Search for the cell housing the specified text and yield its (x, y) center coordinate. 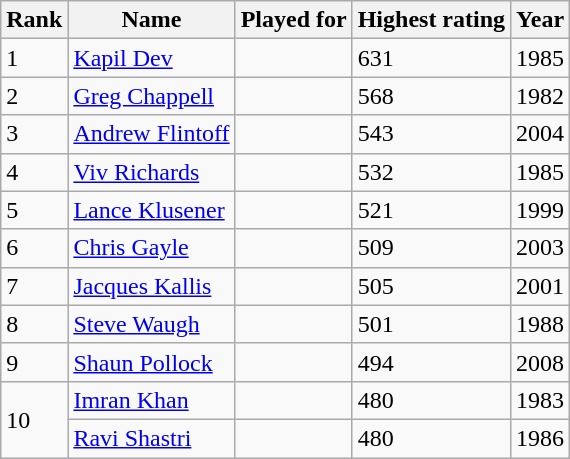
501 (431, 324)
Jacques Kallis (152, 286)
Greg Chappell (152, 96)
568 (431, 96)
1986 (540, 438)
4 (34, 172)
Name (152, 20)
Shaun Pollock (152, 362)
2001 (540, 286)
8 (34, 324)
9 (34, 362)
Imran Khan (152, 400)
2004 (540, 134)
1983 (540, 400)
Andrew Flintoff (152, 134)
505 (431, 286)
494 (431, 362)
521 (431, 210)
Kapil Dev (152, 58)
543 (431, 134)
Steve Waugh (152, 324)
2008 (540, 362)
7 (34, 286)
509 (431, 248)
1999 (540, 210)
2003 (540, 248)
10 (34, 419)
Lance Klusener (152, 210)
Viv Richards (152, 172)
532 (431, 172)
6 (34, 248)
5 (34, 210)
1 (34, 58)
Highest rating (431, 20)
2 (34, 96)
Year (540, 20)
1988 (540, 324)
Chris Gayle (152, 248)
3 (34, 134)
Ravi Shastri (152, 438)
Rank (34, 20)
Played for (294, 20)
631 (431, 58)
1982 (540, 96)
